For the text-containing cell, return its midpoint in [X, Y] coordinate format. 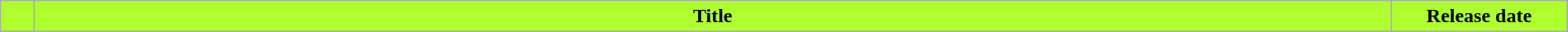
Release date [1480, 16]
Title [713, 16]
